Detect which cell encompasses the target text, then output its [x, y] center coordinate. 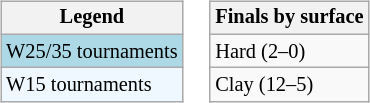
Clay (12–5) [289, 85]
Legend [92, 18]
Hard (2–0) [289, 51]
Finals by surface [289, 18]
W15 tournaments [92, 85]
W25/35 tournaments [92, 51]
